From the cell containing the given text, extract its center point as [X, Y] coordinate. 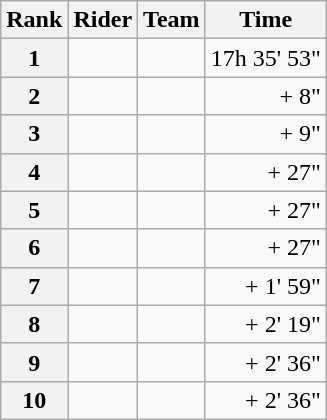
8 [34, 324]
+ 1' 59" [266, 286]
6 [34, 248]
+ 2' 19" [266, 324]
9 [34, 362]
17h 35' 53" [266, 58]
Rank [34, 20]
Rider [103, 20]
4 [34, 172]
+ 8" [266, 96]
Time [266, 20]
+ 9" [266, 134]
1 [34, 58]
Team [172, 20]
5 [34, 210]
7 [34, 286]
10 [34, 400]
2 [34, 96]
3 [34, 134]
